Extract the (X, Y) coordinate from the center of the cell holding the provided text.  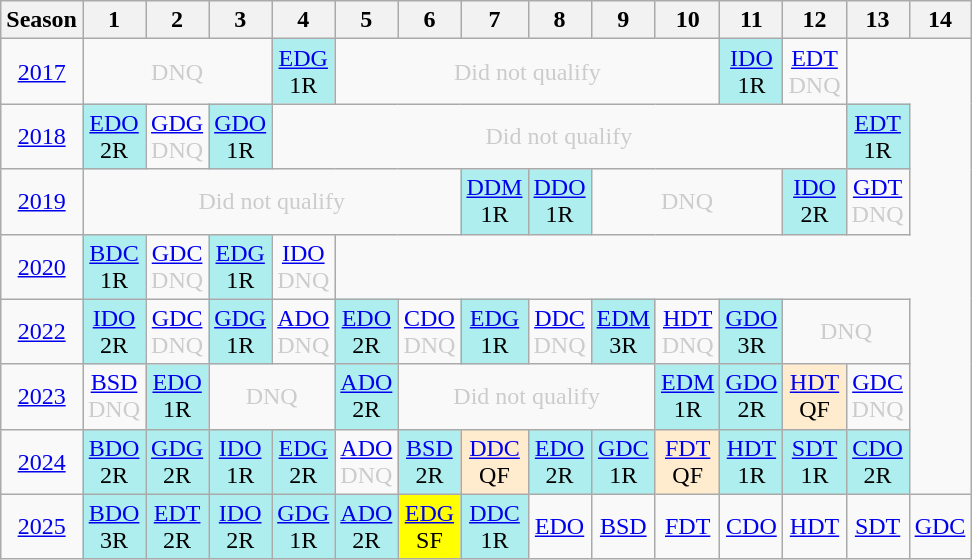
EDT1R (878, 136)
BSD (623, 526)
Season (42, 20)
3 (240, 20)
2023 (42, 396)
GDG2R (178, 462)
EDM3R (623, 332)
EDG2R (304, 462)
CDODNQ (430, 332)
HDT1R (752, 462)
SDT1R (814, 462)
14 (940, 20)
2019 (42, 202)
2018 (42, 136)
HDTQF (814, 396)
2017 (42, 72)
DDC1R (494, 526)
FDTQF (687, 462)
CDO2R (878, 462)
EDM1R (687, 396)
EDGSF (430, 526)
GDO3R (752, 332)
2020 (42, 266)
2024 (42, 462)
GDC (940, 526)
9 (623, 20)
GDO2R (752, 396)
EDT2R (178, 526)
1 (114, 20)
BSDDNQ (114, 396)
EDTDNQ (814, 72)
EDO1R (178, 396)
2022 (42, 332)
11 (752, 20)
4 (304, 20)
DDCDNQ (560, 332)
BSD2R (430, 462)
GDO1R (240, 136)
5 (366, 20)
EDO (560, 526)
7 (494, 20)
DDM1R (494, 202)
10 (687, 20)
FDT (687, 526)
BDO3R (114, 526)
6 (430, 20)
HDT (814, 526)
GDTDNQ (878, 202)
GDC1R (623, 462)
13 (878, 20)
8 (560, 20)
2025 (42, 526)
12 (814, 20)
SDT (878, 526)
DDO1R (560, 202)
2 (178, 20)
IDODNQ (304, 266)
GDGDNQ (178, 136)
BDC1R (114, 266)
CDO (752, 526)
BDO2R (114, 462)
HDTDNQ (687, 332)
DDCQF (494, 462)
